Find where the given text appears and provide that cell's center as (x, y) coordinate. 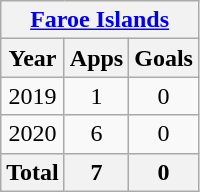
Faroe Islands (100, 20)
6 (96, 134)
2020 (33, 134)
1 (96, 96)
Goals (164, 58)
2019 (33, 96)
Total (33, 172)
Year (33, 58)
Apps (96, 58)
7 (96, 172)
